Find where the given text appears and provide that cell's center as (x, y) coordinate. 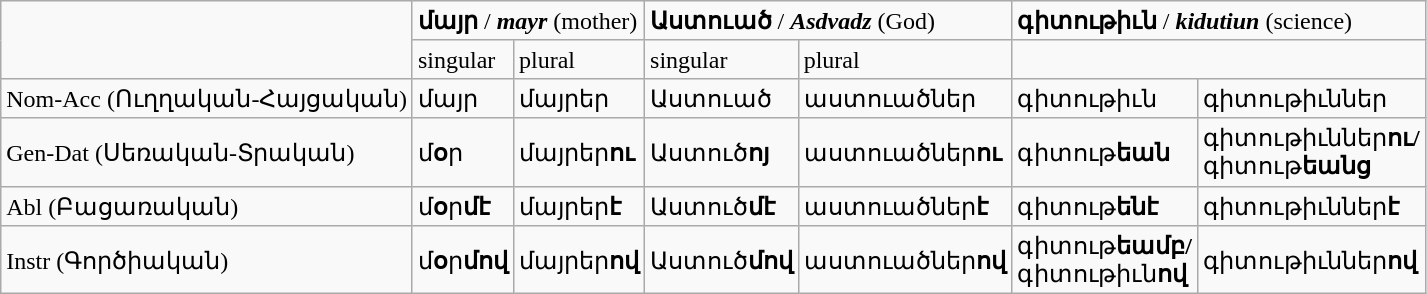
մայրերով (578, 260)
գիտութիւն (1105, 98)
գիտութենէ (1105, 206)
մօրմով (462, 260)
գիտութիւններով (1311, 260)
մայրերէ (578, 206)
գիտութիւններէ (1311, 206)
Nom-Acc (Ուղղական-Հայցական) (207, 98)
Աստուծմով (722, 260)
Աստուած (722, 98)
մայր (462, 98)
մայր / mayr (mother) (528, 21)
գիտութեան (1105, 152)
Gen-Dat (Սեռական-Տրական) (207, 152)
աստուածներ (905, 98)
Աստուծոյ (722, 152)
աստուածներով (905, 260)
աստուածներու (905, 152)
աստուածներէ (905, 206)
Աստուծմէ (722, 206)
մայրերու (578, 152)
մօր (462, 152)
մօրմէ (462, 206)
գիտութիւն / kidutiun (science) (1218, 21)
գիտութեամբ/գիտութիւնով (1105, 260)
գիտութիւններ (1311, 98)
գիտութիւններու/գիտութեանց (1311, 152)
Instr (Գործիական) (207, 260)
Աստուած / Asdvadz (God) (828, 21)
մայրեր (578, 98)
Abl (Բացառական) (207, 206)
